Detect which cell encompasses the target text, then output its [x, y] center coordinate. 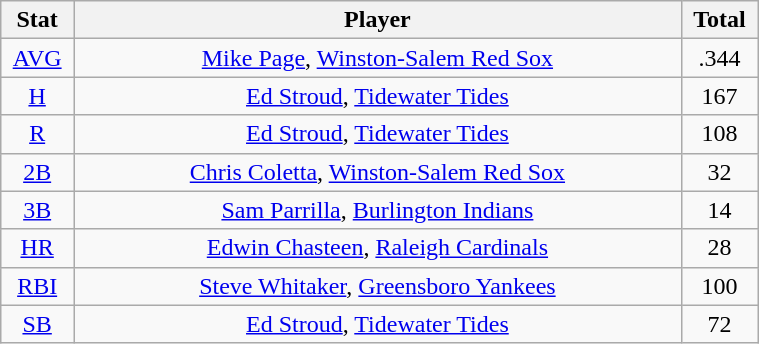
R [38, 134]
Sam Parrilla, Burlington Indians [378, 210]
SB [38, 324]
28 [719, 248]
2B [38, 172]
72 [719, 324]
108 [719, 134]
3B [38, 210]
.344 [719, 58]
Edwin Chasteen, Raleigh Cardinals [378, 248]
Chris Coletta, Winston-Salem Red Sox [378, 172]
32 [719, 172]
Steve Whitaker, Greensboro Yankees [378, 286]
Total [719, 20]
Mike Page, Winston-Salem Red Sox [378, 58]
167 [719, 96]
AVG [38, 58]
RBI [38, 286]
H [38, 96]
HR [38, 248]
14 [719, 210]
Player [378, 20]
Stat [38, 20]
100 [719, 286]
